From the cell containing the given text, extract its center point as [X, Y] coordinate. 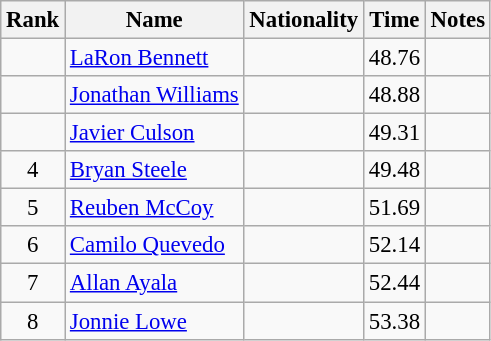
52.14 [394, 245]
Jonathan Williams [154, 95]
Name [154, 20]
Time [394, 20]
48.88 [394, 95]
51.69 [394, 208]
52.44 [394, 283]
Nationality [304, 20]
Javier Culson [154, 133]
8 [33, 321]
49.31 [394, 133]
48.76 [394, 58]
Jonnie Lowe [154, 321]
53.38 [394, 321]
7 [33, 283]
Reuben McCoy [154, 208]
49.48 [394, 170]
6 [33, 245]
Rank [33, 20]
Bryan Steele [154, 170]
4 [33, 170]
5 [33, 208]
Notes [458, 20]
Camilo Quevedo [154, 245]
Allan Ayala [154, 283]
LaRon Bennett [154, 58]
